Output the (X, Y) coordinate of the center of the cell containing the given text.  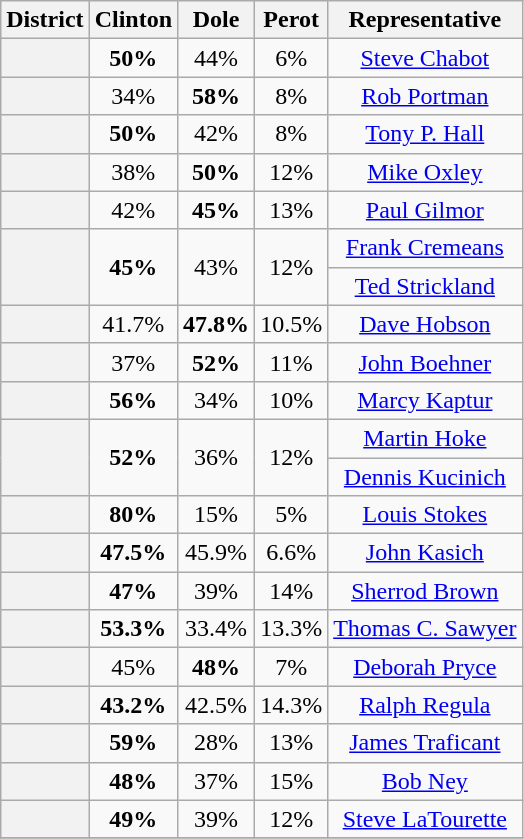
Ted Strickland (425, 286)
Paul Gilmor (425, 210)
56% (133, 400)
53.3% (133, 629)
Steve LaTourette (425, 819)
38% (133, 172)
49% (133, 819)
36% (216, 457)
Dave Hobson (425, 324)
Ralph Regula (425, 705)
Representative (425, 20)
58% (216, 96)
John Boehner (425, 362)
Deborah Pryce (425, 667)
45.9% (216, 553)
7% (292, 667)
42.5% (216, 705)
6% (292, 58)
80% (133, 515)
59% (133, 743)
Martin Hoke (425, 438)
Rob Portman (425, 96)
44% (216, 58)
Clinton (133, 20)
14.3% (292, 705)
James Traficant (425, 743)
5% (292, 515)
Steve Chabot (425, 58)
13.3% (292, 629)
Sherrod Brown (425, 591)
11% (292, 362)
47% (133, 591)
41.7% (133, 324)
6.6% (292, 553)
43.2% (133, 705)
43% (216, 267)
Tony P. Hall (425, 134)
Perot (292, 20)
14% (292, 591)
Bob Ney (425, 781)
Frank Cremeans (425, 248)
10.5% (292, 324)
47.8% (216, 324)
Mike Oxley (425, 172)
Dole (216, 20)
28% (216, 743)
District (45, 20)
10% (292, 400)
John Kasich (425, 553)
Dennis Kucinich (425, 477)
Louis Stokes (425, 515)
Marcy Kaptur (425, 400)
Thomas C. Sawyer (425, 629)
33.4% (216, 629)
47.5% (133, 553)
